Return the [X, Y] coordinate for the center point of the cell that contains the specified text.  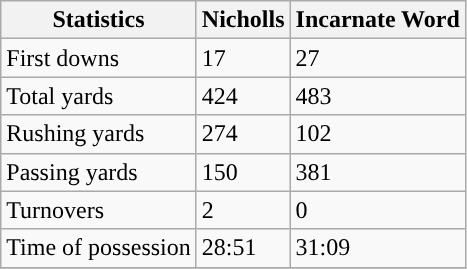
31:09 [378, 248]
Nicholls [243, 20]
102 [378, 134]
Rushing yards [99, 134]
Statistics [99, 20]
17 [243, 58]
0 [378, 210]
Passing yards [99, 172]
2 [243, 210]
Time of possession [99, 248]
First downs [99, 58]
483 [378, 96]
Turnovers [99, 210]
27 [378, 58]
424 [243, 96]
150 [243, 172]
274 [243, 134]
Total yards [99, 96]
28:51 [243, 248]
381 [378, 172]
Incarnate Word [378, 20]
